Output the [X, Y] coordinate of the center of the cell containing the given text.  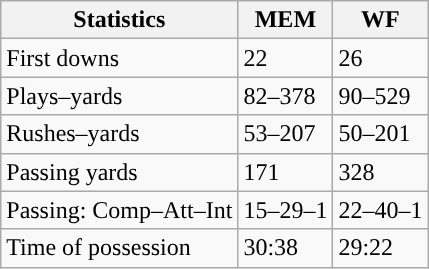
53–207 [286, 134]
22 [286, 58]
50–201 [380, 134]
Plays–yards [120, 96]
Passing yards [120, 172]
29:22 [380, 248]
328 [380, 172]
26 [380, 58]
Time of possession [120, 248]
WF [380, 20]
82–378 [286, 96]
Passing: Comp–Att–Int [120, 210]
90–529 [380, 96]
30:38 [286, 248]
Rushes–yards [120, 134]
22–40–1 [380, 210]
MEM [286, 20]
First downs [120, 58]
Statistics [120, 20]
171 [286, 172]
15–29–1 [286, 210]
